Extract the [x, y] coordinate from the center of the cell holding the provided text.  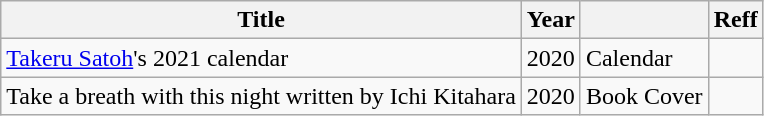
Title [262, 20]
Takeru Satoh's 2021 calendar [262, 58]
Calendar [644, 58]
Year [550, 20]
Reff [736, 20]
Take a breath with this night written by Ichi Kitahara [262, 96]
Book Cover [644, 96]
